Search for the cell housing the specified text and yield its (X, Y) center coordinate. 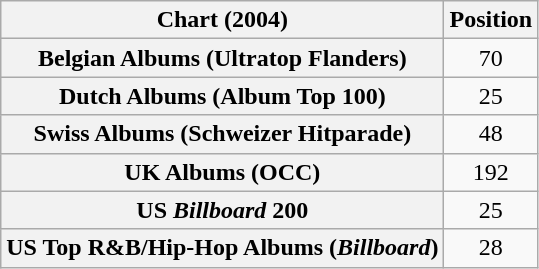
70 (491, 58)
US Top R&B/Hip-Hop Albums (Billboard) (222, 248)
UK Albums (OCC) (222, 172)
Dutch Albums (Album Top 100) (222, 96)
Position (491, 20)
192 (491, 172)
28 (491, 248)
48 (491, 134)
Belgian Albums (Ultratop Flanders) (222, 58)
US Billboard 200 (222, 210)
Swiss Albums (Schweizer Hitparade) (222, 134)
Chart (2004) (222, 20)
